Locate the cell with the specified text and output its (X, Y) center coordinate. 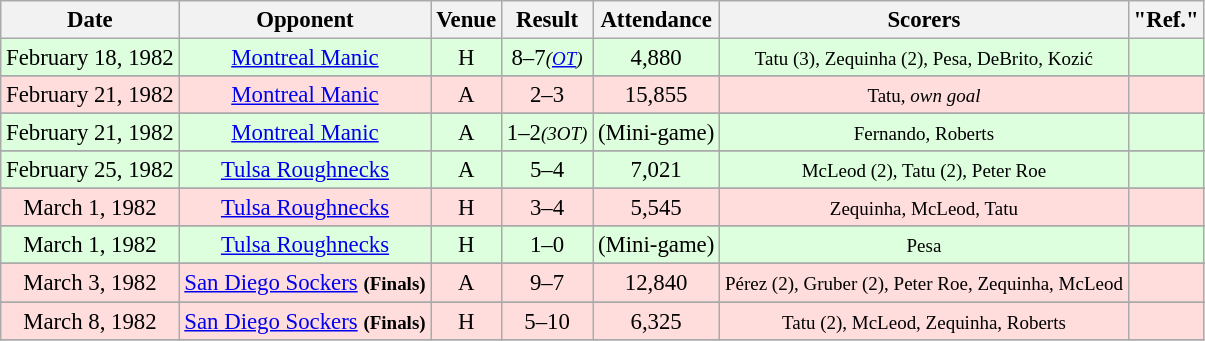
Opponent (305, 20)
1–2(3OT) (546, 133)
5,545 (656, 208)
7,021 (656, 170)
3–4 (546, 208)
"Ref." (1166, 20)
Date (90, 20)
March 3, 1982 (90, 283)
Fernando, Roberts (924, 133)
February 25, 1982 (90, 170)
12,840 (656, 283)
15,855 (656, 95)
Tatu (3), Zequinha (2), Pesa, DeBrito, Kozić (924, 58)
4,880 (656, 58)
Tatu (2), McLeod, Zequinha, Roberts (924, 321)
Scorers (924, 20)
1–0 (546, 245)
9–7 (546, 283)
March 8, 1982 (90, 321)
Attendance (656, 20)
Result (546, 20)
Tatu, own goal (924, 95)
2–3 (546, 95)
5–10 (546, 321)
McLeod (2), Tatu (2), Peter Roe (924, 170)
5–4 (546, 170)
Venue (466, 20)
Pesa (924, 245)
6,325 (656, 321)
Pérez (2), Gruber (2), Peter Roe, Zequinha, McLeod (924, 283)
February 18, 1982 (90, 58)
Zequinha, McLeod, Tatu (924, 208)
8–7(OT) (546, 58)
